Pinpoint the cell where the given text exists, returning its (X, Y) midpoint coordinate. 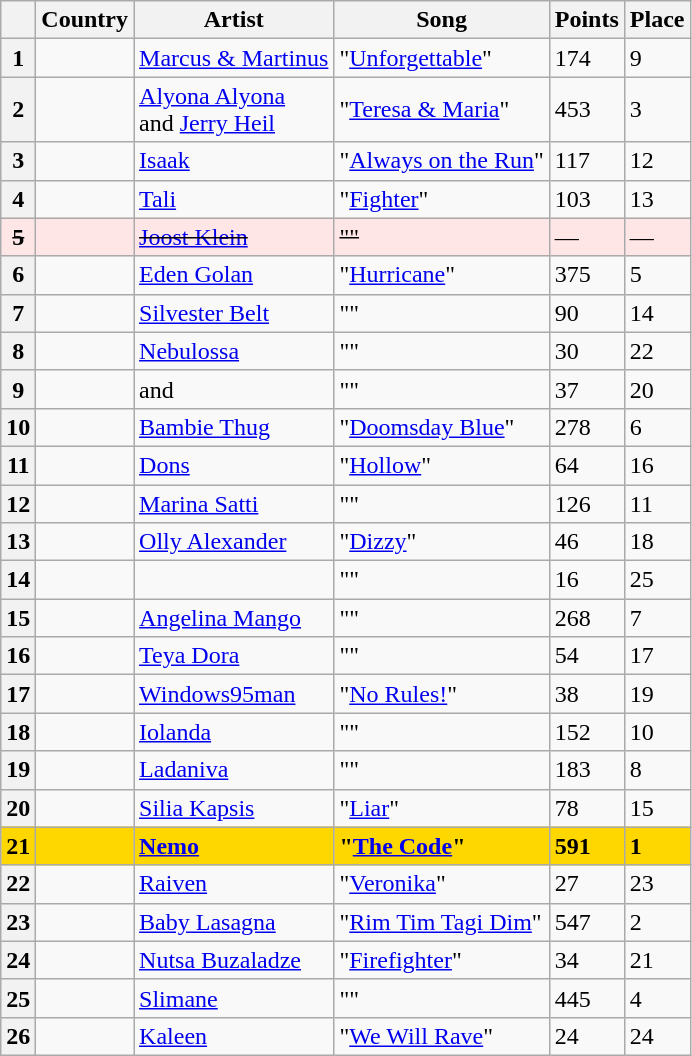
591 (586, 846)
Kaleen (234, 1036)
90 (586, 313)
Country (85, 20)
174 (586, 58)
547 (586, 922)
"Veronika" (442, 884)
"Unforgettable" (442, 58)
453 (586, 110)
Angelina Mango (234, 618)
Iolanda (234, 732)
Slimane (234, 998)
"Hollow" (442, 465)
Eden Golan (234, 275)
"Hurricane" (442, 275)
Marcus & Martinus (234, 58)
"Rim Tim Tagi Dim" (442, 922)
Artist (234, 20)
103 (586, 199)
Place (657, 20)
27 (586, 884)
Bambie Thug (234, 427)
"We Will Rave" (442, 1036)
Windows95man (234, 694)
Raiven (234, 884)
34 (586, 960)
152 (586, 732)
375 (586, 275)
183 (586, 770)
Dons (234, 465)
38 (586, 694)
268 (586, 618)
Marina Satti (234, 503)
"Dizzy" (442, 542)
and (234, 389)
Baby Lasagna (234, 922)
126 (586, 503)
Olly Alexander (234, 542)
Points (586, 20)
"Fighter" (442, 199)
"Teresa & Maria" (442, 110)
30 (586, 351)
"Always on the Run" (442, 161)
78 (586, 808)
Silvester Belt (234, 313)
26 (18, 1036)
37 (586, 389)
Joost Klein (234, 237)
Isaak (234, 161)
"Doomsday Blue" (442, 427)
Tali (234, 199)
54 (586, 656)
278 (586, 427)
Nebulossa (234, 351)
"Liar" (442, 808)
46 (586, 542)
Alyona Alyonaand Jerry Heil (234, 110)
445 (586, 998)
Song (442, 20)
64 (586, 465)
"Firefighter" (442, 960)
"The Code" (442, 846)
Teya Dora (234, 656)
Silia Kapsis (234, 808)
117 (586, 161)
"No Rules!" (442, 694)
Nemo (234, 846)
Nutsa Buzaladze (234, 960)
Ladaniva (234, 770)
